Detect which cell encompasses the target text, then output its (X, Y) center coordinate. 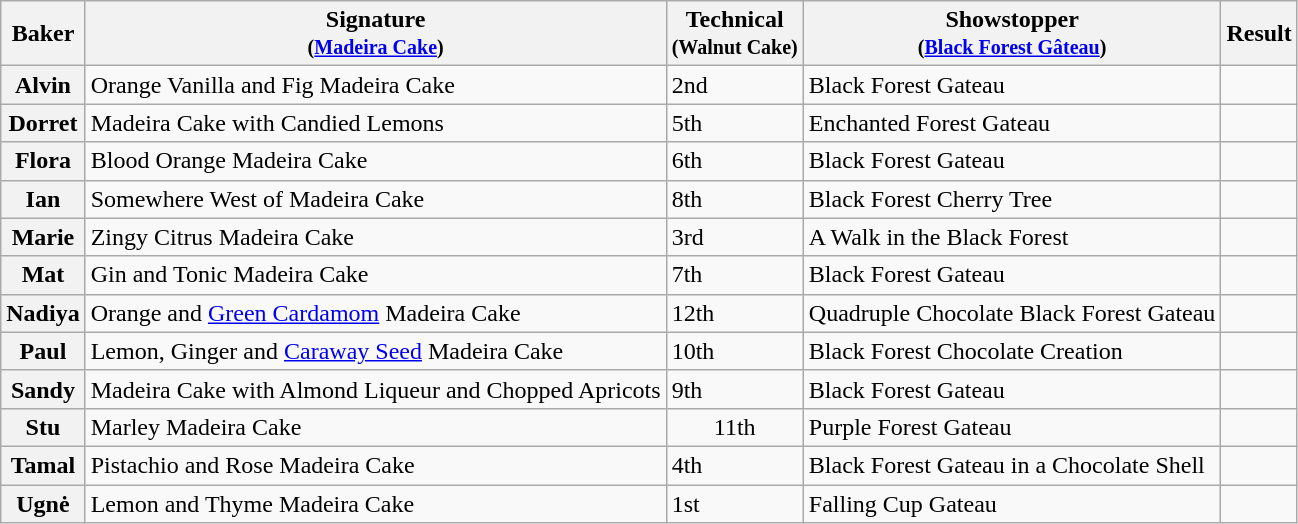
Gin and Tonic Madeira Cake (376, 275)
Tamal (43, 465)
Result (1259, 34)
Dorret (43, 123)
Marie (43, 237)
9th (734, 389)
Showstopper(Black Forest Gâteau) (1012, 34)
Somewhere West of Madeira Cake (376, 199)
Madeira Cake with Candied Lemons (376, 123)
Lemon and Thyme Madeira Cake (376, 503)
Purple Forest Gateau (1012, 427)
6th (734, 161)
4th (734, 465)
Technical(Walnut Cake) (734, 34)
Black Forest Gateau in a Chocolate Shell (1012, 465)
Stu (43, 427)
Pistachio and Rose Madeira Cake (376, 465)
Paul (43, 351)
Ian (43, 199)
Blood Orange Madeira Cake (376, 161)
Lemon, Ginger and Caraway Seed Madeira Cake (376, 351)
11th (734, 427)
Signature(Madeira Cake) (376, 34)
Falling Cup Gateau (1012, 503)
1st (734, 503)
5th (734, 123)
2nd (734, 85)
Orange Vanilla and Fig Madeira Cake (376, 85)
A Walk in the Black Forest (1012, 237)
Nadiya (43, 313)
Black Forest Cherry Tree (1012, 199)
Marley Madeira Cake (376, 427)
Orange and Green Cardamom Madeira Cake (376, 313)
Madeira Cake with Almond Liqueur and Chopped Apricots (376, 389)
12th (734, 313)
Quadruple Chocolate Black Forest Gateau (1012, 313)
Ugnė (43, 503)
8th (734, 199)
Alvin (43, 85)
Mat (43, 275)
Sandy (43, 389)
10th (734, 351)
3rd (734, 237)
7th (734, 275)
Baker (43, 34)
Flora (43, 161)
Zingy Citrus Madeira Cake (376, 237)
Black Forest Chocolate Creation (1012, 351)
Enchanted Forest Gateau (1012, 123)
